From the cell containing the given text, extract its center point as (X, Y) coordinate. 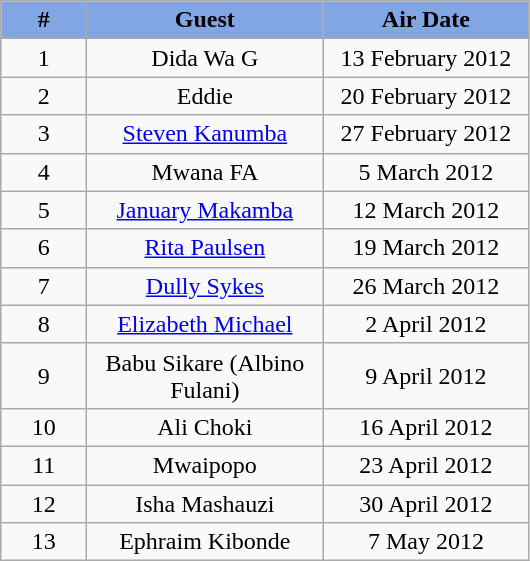
13 February 2012 (426, 58)
11 (44, 465)
Ephraim Kibonde (205, 542)
1 (44, 58)
5 (44, 210)
12 March 2012 (426, 210)
2 (44, 96)
2 April 2012 (426, 324)
5 March 2012 (426, 172)
16 April 2012 (426, 427)
9 (44, 376)
7 May 2012 (426, 542)
Dully Sykes (205, 286)
Eddie (205, 96)
January Makamba (205, 210)
6 (44, 248)
8 (44, 324)
Ali Choki (205, 427)
Babu Sikare (Albino Fulani) (205, 376)
Air Date (426, 20)
13 (44, 542)
30 April 2012 (426, 503)
10 (44, 427)
3 (44, 134)
Rita Paulsen (205, 248)
23 April 2012 (426, 465)
20 February 2012 (426, 96)
12 (44, 503)
Mwana FA (205, 172)
4 (44, 172)
9 April 2012 (426, 376)
Isha Mashauzi (205, 503)
7 (44, 286)
Steven Kanumba (205, 134)
19 March 2012 (426, 248)
27 February 2012 (426, 134)
Guest (205, 20)
Mwaipopo (205, 465)
26 March 2012 (426, 286)
# (44, 20)
Dida Wa G (205, 58)
Elizabeth Michael (205, 324)
